Provide the (X, Y) coordinate of the cell's center where the given text is located.  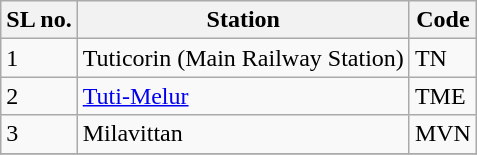
Tuti-Melur (243, 96)
MVN (442, 134)
Code (442, 20)
3 (39, 134)
1 (39, 58)
2 (39, 96)
Milavittan (243, 134)
SL no. (39, 20)
TN (442, 58)
Tuticorin (Main Railway Station) (243, 58)
TME (442, 96)
Station (243, 20)
